Output the [x, y] coordinate of the center of the cell containing the given text.  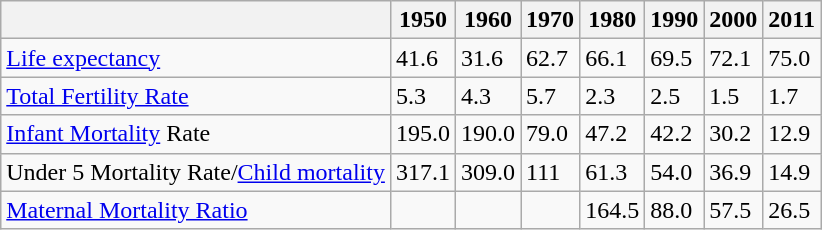
79.0 [550, 134]
309.0 [488, 172]
111 [550, 172]
61.3 [612, 172]
Maternal Mortality Ratio [196, 210]
4.3 [488, 96]
69.5 [674, 58]
5.3 [422, 96]
42.2 [674, 134]
2.3 [612, 96]
1990 [674, 20]
Life expectancy [196, 58]
1.5 [734, 96]
54.0 [674, 172]
164.5 [612, 210]
14.9 [792, 172]
75.0 [792, 58]
Under 5 Mortality Rate/Child mortality [196, 172]
30.2 [734, 134]
2.5 [674, 96]
317.1 [422, 172]
88.0 [674, 210]
12.9 [792, 134]
5.7 [550, 96]
1.7 [792, 96]
2011 [792, 20]
26.5 [792, 210]
36.9 [734, 172]
1950 [422, 20]
1970 [550, 20]
195.0 [422, 134]
Infant Mortality Rate [196, 134]
2000 [734, 20]
62.7 [550, 58]
Total Fertility Rate [196, 96]
66.1 [612, 58]
41.6 [422, 58]
47.2 [612, 134]
72.1 [734, 58]
1980 [612, 20]
190.0 [488, 134]
31.6 [488, 58]
57.5 [734, 210]
1960 [488, 20]
